Scan for the cell matching the given text and deliver its (X, Y) coordinate at center. 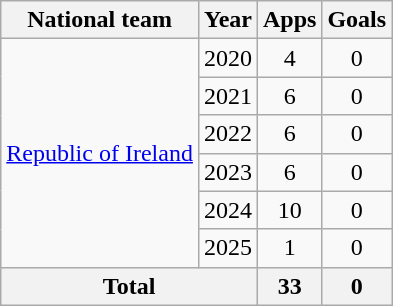
Goals (357, 20)
2022 (228, 134)
Republic of Ireland (100, 153)
33 (289, 286)
1 (289, 248)
Total (130, 286)
2025 (228, 248)
National team (100, 20)
2024 (228, 210)
2023 (228, 172)
4 (289, 58)
Apps (289, 20)
2020 (228, 58)
Year (228, 20)
2021 (228, 96)
10 (289, 210)
